Provide the [x, y] coordinate of the cell's center where the given text is located.  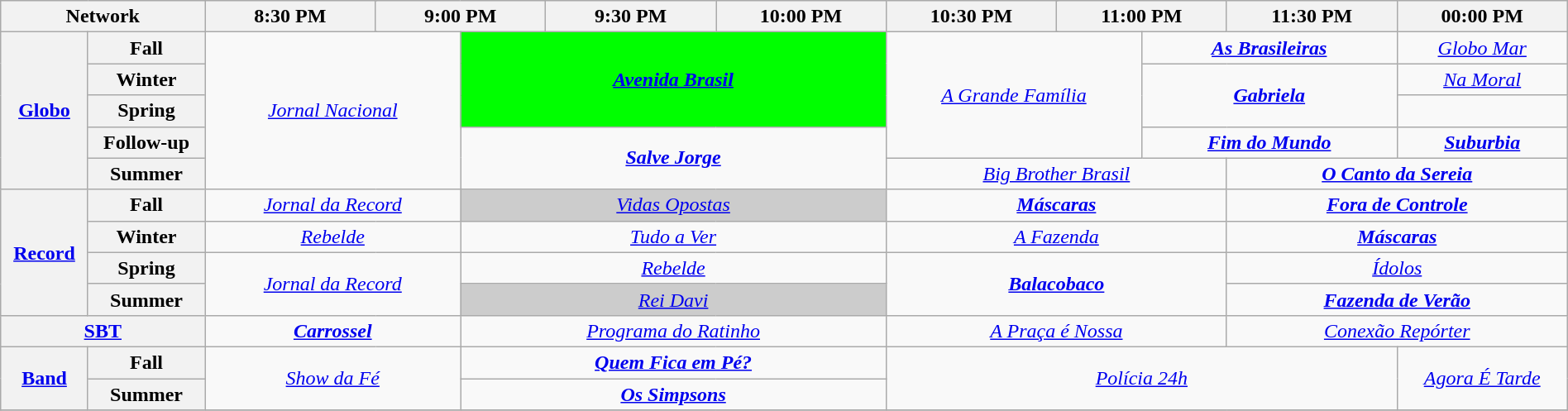
A Fazenda [1056, 237]
Quem Fica em Pé? [673, 362]
Avenida Brasil [673, 79]
11:00 PM [1141, 17]
00:00 PM [1482, 17]
9:30 PM [631, 17]
Show da Fé [332, 378]
Band [45, 378]
Ídolos [1397, 268]
Fazenda de Verão [1397, 299]
10:30 PM [971, 17]
Gabriela [1269, 95]
Polícia 24h [1141, 378]
Follow-up [146, 142]
Jornal Nacional [332, 111]
Carrossel [332, 331]
Globo Mar [1482, 48]
Network [103, 17]
Balacobaco [1056, 284]
Fora de Controle [1397, 205]
Tudo a Ver [673, 237]
As Brasileiras [1269, 48]
Conexão Repórter [1397, 331]
Os Simpsons [673, 394]
10:00 PM [801, 17]
Vidas Opostas [673, 205]
Rei Davi [673, 299]
11:30 PM [1312, 17]
A Grande Família [1014, 95]
8:30 PM [290, 17]
O Canto da Sereia [1397, 174]
Fim do Mundo [1269, 142]
9:00 PM [461, 17]
Salve Jorge [673, 158]
Globo [45, 111]
SBT [103, 331]
Suburbia [1482, 142]
Record [45, 252]
Agora É Tarde [1482, 378]
A Praça é Nossa [1056, 331]
Na Moral [1482, 79]
Programa do Ratinho [673, 331]
Big Brother Brasil [1056, 174]
